Detect which cell encompasses the target text, then output its [x, y] center coordinate. 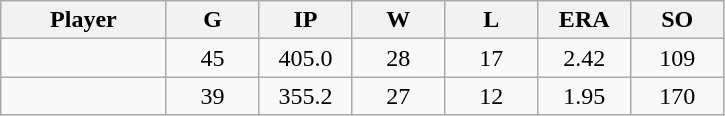
170 [678, 96]
L [492, 20]
G [212, 20]
109 [678, 58]
355.2 [306, 96]
SO [678, 20]
39 [212, 96]
45 [212, 58]
12 [492, 96]
405.0 [306, 58]
28 [398, 58]
17 [492, 58]
W [398, 20]
ERA [584, 20]
27 [398, 96]
Player [84, 20]
IP [306, 20]
2.42 [584, 58]
1.95 [584, 96]
